Determine the (x, y) coordinate at the center of the cell enclosing the given text.  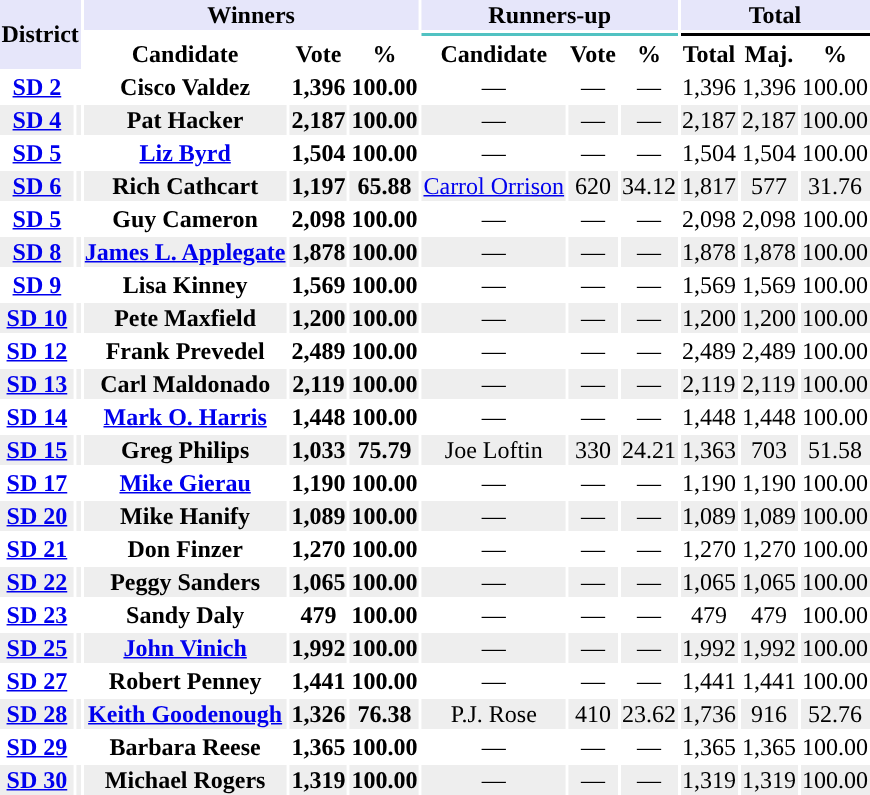
Joe Loftin (494, 450)
Don Finzer (185, 549)
34.12 (648, 186)
SD 21 (37, 549)
1,197 (318, 186)
SD 10 (37, 318)
Cisco Valdez (185, 87)
51.58 (834, 450)
1,033 (318, 450)
Lisa Kinney (185, 285)
SD 28 (37, 714)
Keith Goodenough (185, 714)
410 (594, 714)
SD 15 (37, 450)
Runners-up (550, 15)
SD 12 (37, 351)
Winners (251, 15)
Pete Maxfield (185, 318)
SD 29 (37, 747)
Robert Penney (185, 681)
577 (768, 186)
SD 13 (37, 384)
Liz Byrd (185, 153)
Pat Hacker (185, 120)
703 (768, 450)
Sandy Daly (185, 615)
23.62 (648, 714)
52.76 (834, 714)
Frank Prevedel (185, 351)
24.21 (648, 450)
31.76 (834, 186)
Barbara Reese (185, 747)
SD 23 (37, 615)
75.79 (384, 450)
916 (768, 714)
SD 30 (37, 780)
Mike Hanify (185, 516)
SD 25 (37, 648)
SD 14 (37, 417)
Mark O. Harris (185, 417)
1,326 (318, 714)
1,363 (708, 450)
SD 17 (37, 483)
65.88 (384, 186)
SD 27 (37, 681)
SD 6 (37, 186)
Carl Maldonado (185, 384)
1,736 (708, 714)
John Vinich (185, 648)
P.J. Rose (494, 714)
James L. Applegate (185, 252)
Michael Rogers (185, 780)
SD 20 (37, 516)
Guy Cameron (185, 219)
SD 4 (37, 120)
76.38 (384, 714)
SD 2 (37, 87)
SD 22 (37, 582)
District (40, 34)
SD 9 (37, 285)
Rich Cathcart (185, 186)
Greg Philips (185, 450)
SD 8 (37, 252)
Carrol Orrison (494, 186)
Maj. (768, 54)
620 (594, 186)
Mike Gierau (185, 483)
1,817 (708, 186)
330 (594, 450)
Peggy Sanders (185, 582)
